Return (X, Y) of the center of cell containing provided text 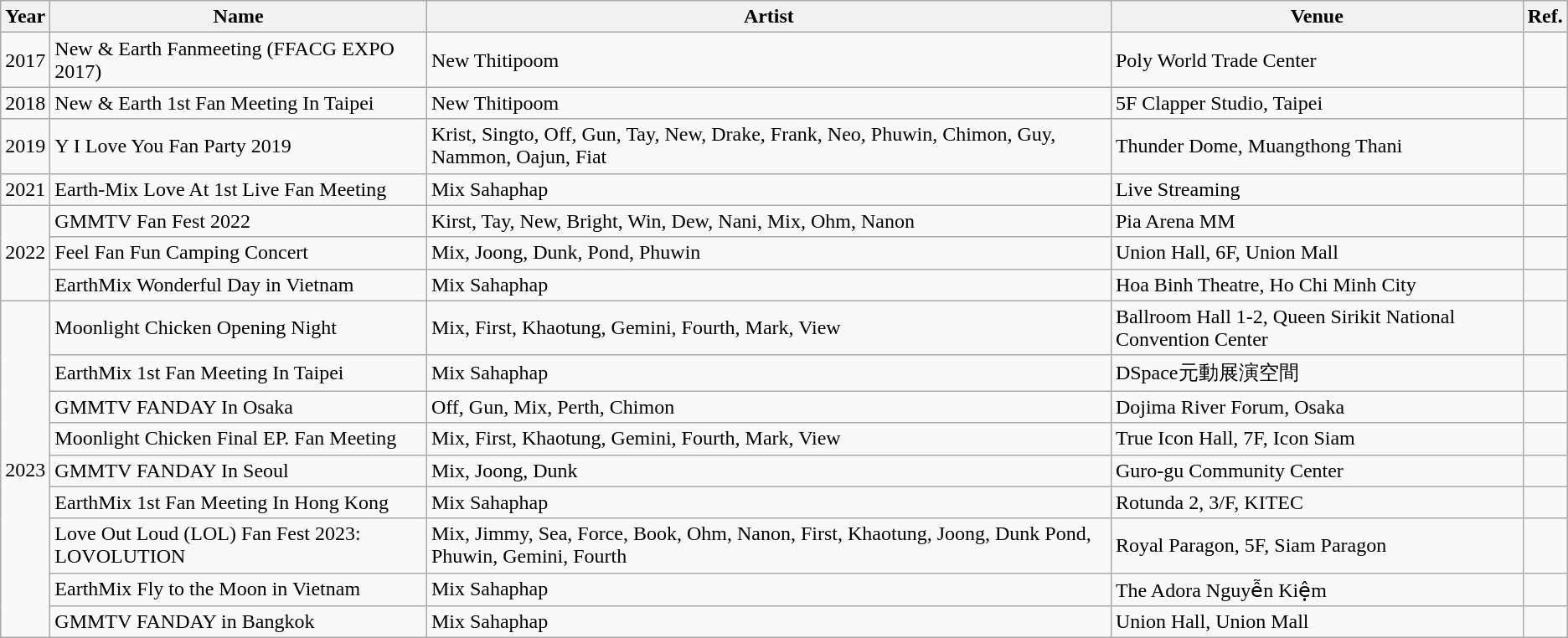
2023 (25, 469)
Mix, Joong, Dunk (769, 471)
Union Hall, Union Mall (1317, 622)
Hoa Binh Theatre, Ho Chi Minh City (1317, 285)
Ballroom Hall 1-2, Queen Sirikit National Convention Center (1317, 328)
Pia Arena MM (1317, 221)
Mix, Jimmy, Sea, Force, Book, Ohm, Nanon, First, Khaotung, Joong, Dunk Pond, Phuwin, Gemini, Fourth (769, 546)
GMMTV FANDAY in Bangkok (239, 622)
2022 (25, 253)
GMMTV FANDAY In Seoul (239, 471)
EarthMix 1st Fan Meeting In Taipei (239, 373)
2018 (25, 103)
The Adora Nguyễn Kiệm (1317, 589)
Guro-gu Community Center (1317, 471)
Dojima River Forum, Osaka (1317, 407)
New & Earth Fanmeeting (FFACG EXPO 2017) (239, 60)
2021 (25, 189)
Feel Fan Fun Camping Concert (239, 253)
Poly World Trade Center (1317, 60)
Rotunda 2, 3/F, KITEC (1317, 502)
Earth-Mix Love At 1st Live Fan Meeting (239, 189)
Moonlight Chicken Opening Night (239, 328)
Royal Paragon, 5F, Siam Paragon (1317, 546)
2019 (25, 146)
2017 (25, 60)
5F Clapper Studio, Taipei (1317, 103)
Mix, Joong, Dunk, Pond, Phuwin (769, 253)
Off, Gun, Mix, Perth, Chimon (769, 407)
DSpace元動展演空間 (1317, 373)
Venue (1317, 17)
Moonlight Chicken Final EP. Fan Meeting (239, 439)
EarthMix 1st Fan Meeting In Hong Kong (239, 502)
Kirst, Tay, New, Bright, Win, Dew, Nani, Mix, Ohm, Nanon (769, 221)
EarthMix Fly to the Moon in Vietnam (239, 589)
Artist (769, 17)
GMMTV Fan Fest 2022 (239, 221)
Thunder Dome, Muangthong Thani (1317, 146)
Name (239, 17)
Y I Love You Fan Party 2019 (239, 146)
Year (25, 17)
EarthMix Wonderful Day in Vietnam (239, 285)
GMMTV FANDAY In Osaka (239, 407)
Union Hall, 6F, Union Mall (1317, 253)
Ref. (1545, 17)
Krist, Singto, Off, Gun, Tay, New, Drake, Frank, Neo, Phuwin, Chimon, Guy, Nammon, Oajun, Fiat (769, 146)
New & Earth 1st Fan Meeting In Taipei (239, 103)
Live Streaming (1317, 189)
True Icon Hall, 7F, Icon Siam (1317, 439)
Love Out Loud (LOL) Fan Fest 2023: LOVOLUTION (239, 546)
